Locate the cell with the specified text and output its (x, y) center coordinate. 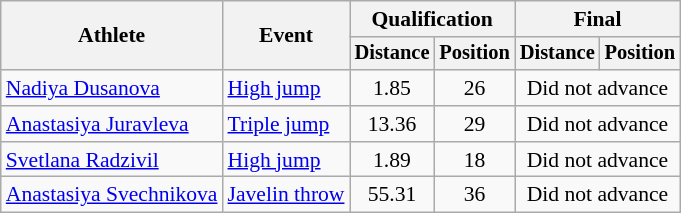
Anastasiya Svechnikova (112, 195)
1.85 (392, 88)
26 (474, 88)
Anastasiya Juravleva (112, 124)
Nadiya Dusanova (112, 88)
1.89 (392, 160)
Event (286, 36)
13.36 (392, 124)
Javelin throw (286, 195)
Triple jump (286, 124)
29 (474, 124)
Athlete (112, 36)
Final (598, 19)
Svetlana Radzivil (112, 160)
18 (474, 160)
36 (474, 195)
55.31 (392, 195)
Qualification (432, 19)
